Scan for the cell matching the given text and deliver its (x, y) coordinate at center. 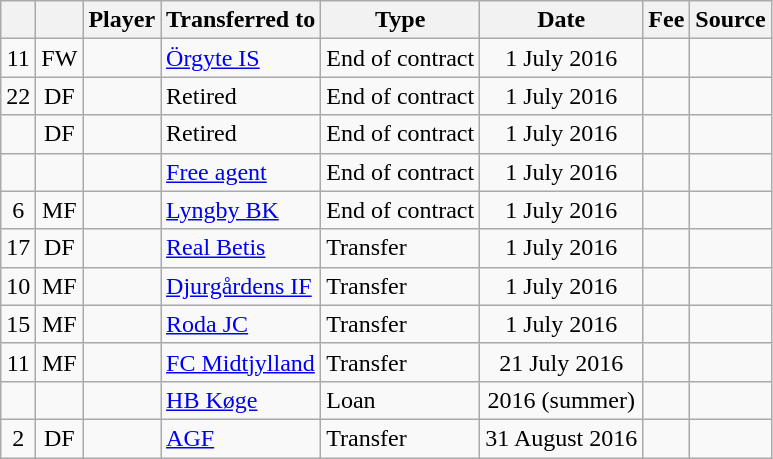
21 July 2016 (562, 362)
FC Midtjylland (241, 362)
AGF (241, 438)
2016 (summer) (562, 400)
15 (18, 324)
Örgyte IS (241, 58)
31 August 2016 (562, 438)
Type (400, 20)
Transferred to (241, 20)
Date (562, 20)
22 (18, 96)
Djurgårdens IF (241, 286)
HB Køge (241, 400)
Player (122, 20)
10 (18, 286)
Loan (400, 400)
Lyngby BK (241, 210)
Free agent (241, 172)
2 (18, 438)
FW (60, 58)
Fee (666, 20)
Source (730, 20)
6 (18, 210)
Roda JC (241, 324)
Real Betis (241, 248)
17 (18, 248)
